Detect which cell encompasses the target text, then output its (x, y) center coordinate. 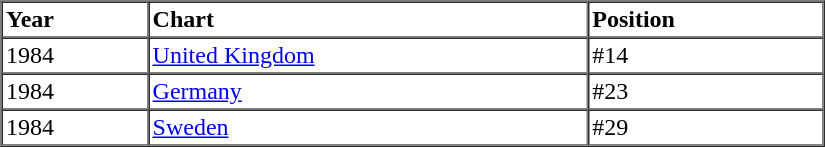
#14 (706, 56)
#29 (706, 128)
#23 (706, 92)
Germany (368, 92)
Position (706, 20)
Year (76, 20)
Sweden (368, 128)
United Kingdom (368, 56)
Chart (368, 20)
